Output the (x, y) coordinate of the center of the cell containing the given text.  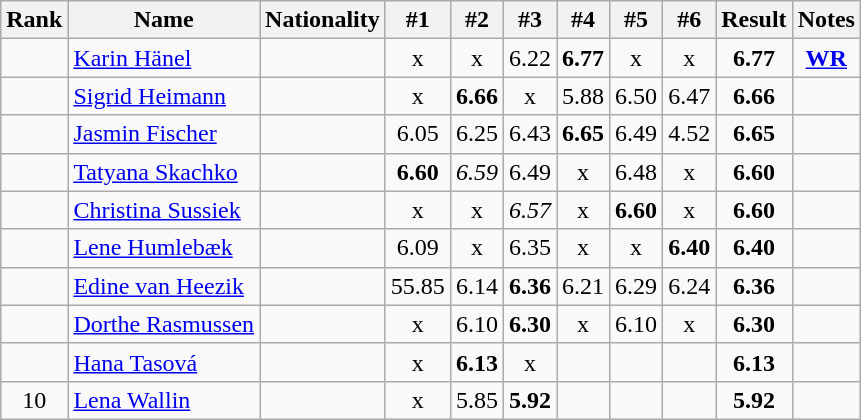
6.48 (636, 172)
10 (34, 400)
Karin Hänel (164, 58)
5.88 (582, 96)
Christina Sussiek (164, 210)
Name (164, 20)
Tatyana Skachko (164, 172)
6.43 (530, 134)
6.29 (636, 286)
6.50 (636, 96)
6.09 (418, 248)
Notes (826, 20)
Sigrid Heimann (164, 96)
WR (826, 58)
55.85 (418, 286)
6.21 (582, 286)
Nationality (323, 20)
6.59 (476, 172)
#4 (582, 20)
#5 (636, 20)
6.25 (476, 134)
6.35 (530, 248)
Dorthe Rasmussen (164, 324)
Result (754, 20)
#6 (690, 20)
Jasmin Fischer (164, 134)
#2 (476, 20)
Edine van Heezik (164, 286)
6.24 (690, 286)
Rank (34, 20)
6.14 (476, 286)
Hana Tasová (164, 362)
5.85 (476, 400)
6.57 (530, 210)
6.47 (690, 96)
4.52 (690, 134)
#1 (418, 20)
#3 (530, 20)
Lena Wallin (164, 400)
Lene Humlebæk (164, 248)
6.05 (418, 134)
6.22 (530, 58)
